Output the [X, Y] coordinate of the center of the cell containing the given text.  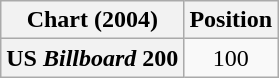
100 [231, 58]
Chart (2004) [92, 20]
Position [231, 20]
US Billboard 200 [92, 58]
